Find where the given text appears and provide that cell's center as (x, y) coordinate. 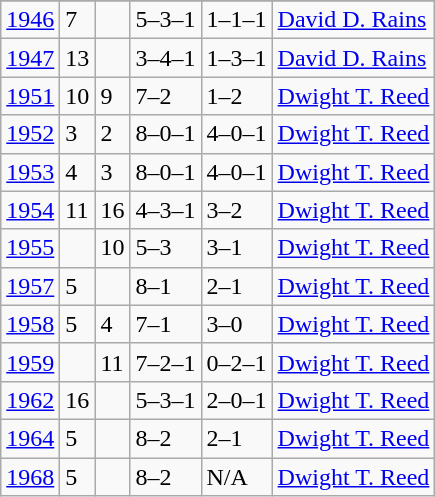
1968 (30, 477)
1–2 (236, 96)
1947 (30, 58)
8–1 (166, 286)
3–2 (236, 210)
9 (112, 96)
1946 (30, 20)
1958 (30, 324)
7–2 (166, 96)
3–4–1 (166, 58)
1951 (30, 96)
4–3–1 (166, 210)
3–1 (236, 248)
2–0–1 (236, 400)
1959 (30, 362)
3–0 (236, 324)
1955 (30, 248)
N/A (236, 477)
1–3–1 (236, 58)
13 (78, 58)
1957 (30, 286)
1953 (30, 172)
0–2–1 (236, 362)
1964 (30, 438)
7–1 (166, 324)
5–3 (166, 248)
1954 (30, 210)
7–2–1 (166, 362)
2 (112, 134)
1–1–1 (236, 20)
1962 (30, 400)
7 (78, 20)
1952 (30, 134)
